Locate the cell with the specified text and output its [X, Y] center coordinate. 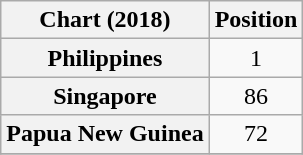
86 [256, 96]
72 [256, 134]
Singapore [105, 96]
Position [256, 20]
1 [256, 58]
Philippines [105, 58]
Chart (2018) [105, 20]
Papua New Guinea [105, 134]
